Identify which cell holds the provided text, then report its [X, Y] central coordinate. 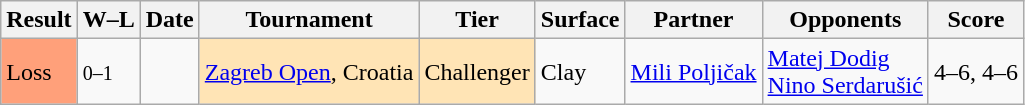
Challenger [477, 72]
W–L [108, 20]
Result [39, 20]
Partner [694, 20]
Matej Dodig Nino Serdarušić [845, 72]
Tournament [309, 20]
0–1 [108, 72]
Zagreb Open, Croatia [309, 72]
Opponents [845, 20]
4–6, 4–6 [976, 72]
Mili Poljičak [694, 72]
Surface [580, 20]
Loss [39, 72]
Date [170, 20]
Clay [580, 72]
Tier [477, 20]
Score [976, 20]
